Identify which cell holds the provided text, then report its (x, y) central coordinate. 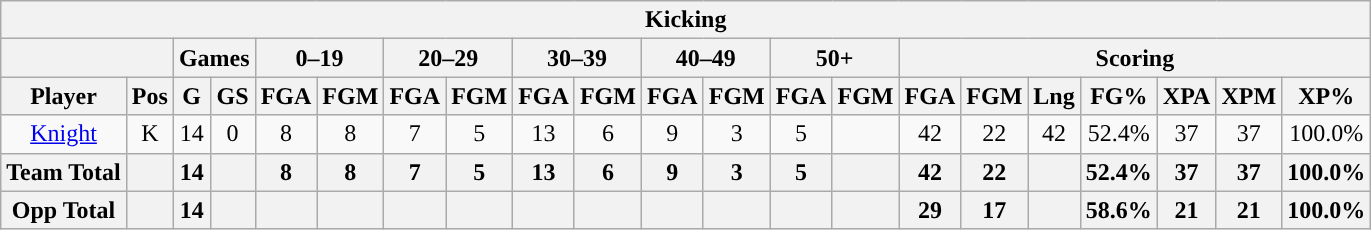
Scoring (1135, 58)
50+ (834, 58)
XP% (1326, 96)
Lng (1054, 96)
Kicking (686, 20)
XPM (1249, 96)
0–19 (320, 58)
58.6% (1118, 210)
Knight (64, 134)
GS (232, 96)
Pos (150, 96)
0 (232, 134)
30–39 (578, 58)
Opp Total (64, 210)
G (192, 96)
K (150, 134)
29 (930, 210)
Team Total (64, 172)
XPA (1186, 96)
40–49 (706, 58)
17 (994, 210)
Games (214, 58)
FG% (1118, 96)
20–29 (448, 58)
Player (64, 96)
